Capture the cell that displays the provided text and extract its (x, y) central coordinate. 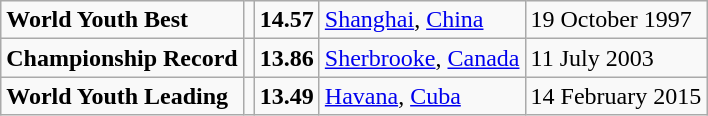
13.49 (286, 96)
Championship Record (122, 58)
Sherbrooke, Canada (422, 58)
Shanghai, China (422, 20)
14 February 2015 (616, 96)
World Youth Best (122, 20)
World Youth Leading (122, 96)
14.57 (286, 20)
19 October 1997 (616, 20)
13.86 (286, 58)
Havana, Cuba (422, 96)
11 July 2003 (616, 58)
